Return (x, y) of the center of cell containing provided text 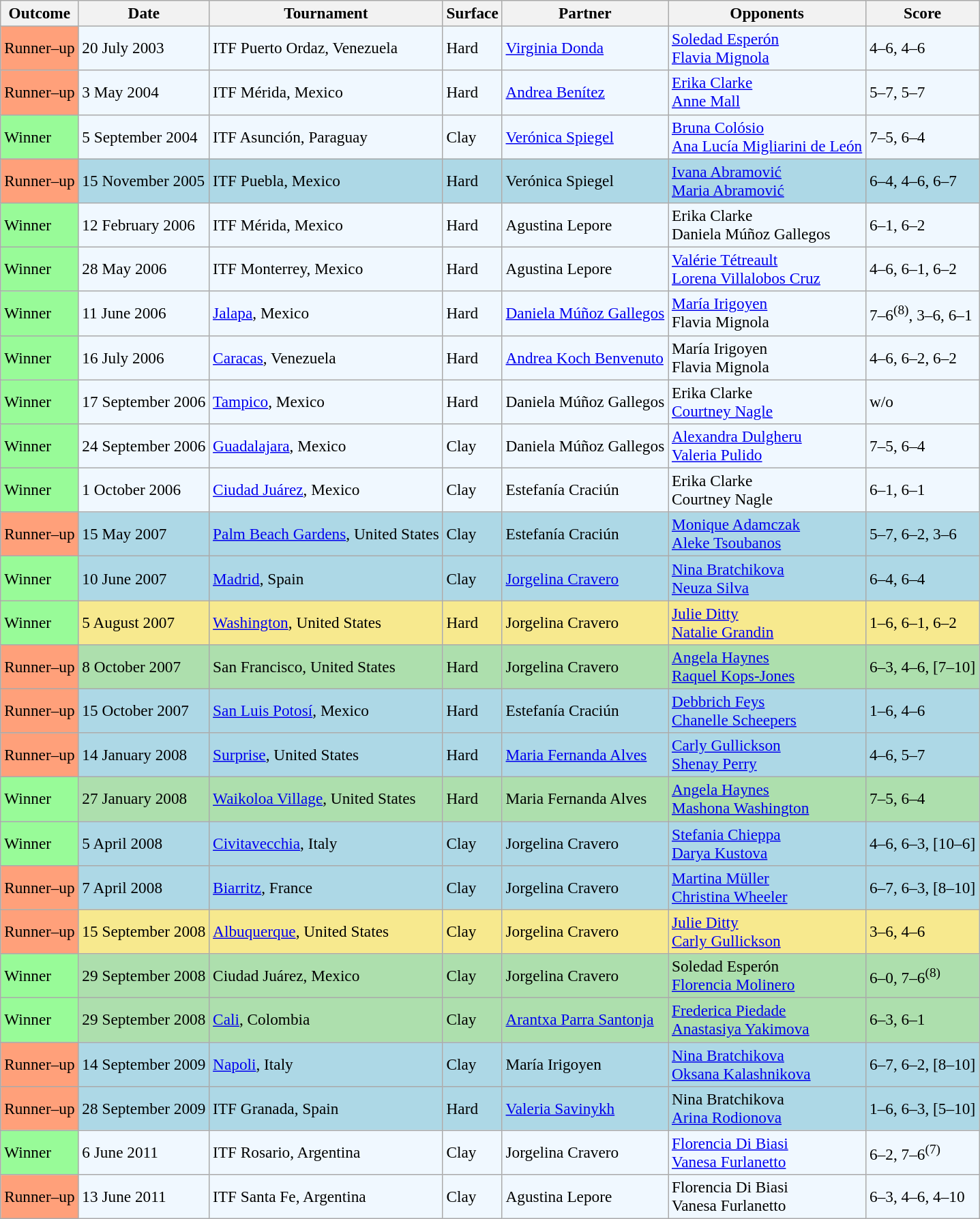
Nina Bratchikova Arina Rodionova (767, 1109)
Stefania Chieppa Darya Kustova (767, 843)
ITF Granada, Spain (326, 1109)
6–0, 7–6(8) (923, 975)
1–6, 6–1, 6–2 (923, 622)
Monique Adamczak Aleke Tsoubanos (767, 535)
ITF Puebla, Mexico (326, 180)
1–6, 6–3, [5–10] (923, 1109)
27 January 2008 (144, 799)
6–7, 6–3, [8–10] (923, 888)
Valérie Tétreault Lorena Villalobos Cruz (767, 269)
14 January 2008 (144, 755)
10 June 2007 (144, 578)
15 May 2007 (144, 535)
4–6, 6–2, 6–2 (923, 357)
Albuquerque, United States (326, 931)
Opponents (767, 13)
7–6(8), 3–6, 6–1 (923, 314)
15 October 2007 (144, 710)
6–3, 4–6, [7–10] (923, 667)
6–4, 6–4 (923, 578)
ITF Rosario, Argentina (326, 1152)
4–6, 4–6 (923, 48)
12 February 2006 (144, 225)
Date (144, 13)
Valeria Savinykh (585, 1109)
24 September 2006 (144, 446)
Civitavecchia, Italy (326, 843)
1 October 2006 (144, 490)
20 July 2003 (144, 48)
Washington, United States (326, 622)
Napoli, Italy (326, 1064)
Soledad Esperón Florencia Molinero (767, 975)
15 September 2008 (144, 931)
Surprise, United States (326, 755)
6 June 2011 (144, 1152)
Arantxa Parra Santonja (585, 1020)
Outcome (40, 13)
Biarritz, France (326, 888)
6–3, 4–6, 4–10 (923, 1196)
4–6, 6–1, 6–2 (923, 269)
1–6, 4–6 (923, 710)
w/o (923, 401)
6–7, 6–2, [8–10] (923, 1064)
Nina Bratchikova Neuza Silva (767, 578)
Erika Clarke Anne Mall (767, 93)
Virginia Donda (585, 48)
4–6, 5–7 (923, 755)
6–1, 6–2 (923, 225)
28 September 2009 (144, 1109)
Debbrich Feys Chanelle Scheepers (767, 710)
Cali, Colombia (326, 1020)
Erika Clarke Daniela Múñoz Gallegos (767, 225)
11 June 2006 (144, 314)
Palm Beach Gardens, United States (326, 535)
7 April 2008 (144, 888)
Madrid, Spain (326, 578)
6–2, 7–6(7) (923, 1152)
Julie Ditty Natalie Grandin (767, 622)
Ivana Abramović Maria Abramović (767, 180)
5–7, 5–7 (923, 93)
Soledad Esperón Flavia Mignola (767, 48)
6–1, 6–1 (923, 490)
Waikoloa Village, United States (326, 799)
Tournament (326, 13)
14 September 2009 (144, 1064)
Carly Gullickson Shenay Perry (767, 755)
16 July 2006 (144, 357)
6–3, 6–1 (923, 1020)
8 October 2007 (144, 667)
Angela Haynes Mashona Washington (767, 799)
Martina Müller Christina Wheeler (767, 888)
28 May 2006 (144, 269)
13 June 2011 (144, 1196)
Alexandra Dulgheru Valeria Pulido (767, 446)
ITF Santa Fe, Argentina (326, 1196)
ITF Monterrey, Mexico (326, 269)
Caracas, Venezuela (326, 357)
3 May 2004 (144, 93)
Bruna Colósio Ana Lucía Migliarini de León (767, 136)
ITF Puerto Ordaz, Venezuela (326, 48)
Andrea Koch Benvenuto (585, 357)
María Irigoyen (585, 1064)
Angela Haynes Raquel Kops-Jones (767, 667)
5 April 2008 (144, 843)
San Luis Potosí, Mexico (326, 710)
17 September 2006 (144, 401)
Andrea Benítez (585, 93)
ITF Asunción, Paraguay (326, 136)
5 September 2004 (144, 136)
Guadalajara, Mexico (326, 446)
5 August 2007 (144, 622)
4–6, 6–3, [10–6] (923, 843)
Surface (472, 13)
San Francisco, United States (326, 667)
Frederica Piedade Anastasiya Yakimova (767, 1020)
6–4, 4–6, 6–7 (923, 180)
Julie Ditty Carly Gullickson (767, 931)
Partner (585, 13)
Nina Bratchikova Oksana Kalashnikova (767, 1064)
Tampico, Mexico (326, 401)
3–6, 4–6 (923, 931)
Score (923, 13)
15 November 2005 (144, 180)
5–7, 6–2, 3–6 (923, 535)
Jalapa, Mexico (326, 314)
